Capture the cell that displays the provided text and extract its (X, Y) central coordinate. 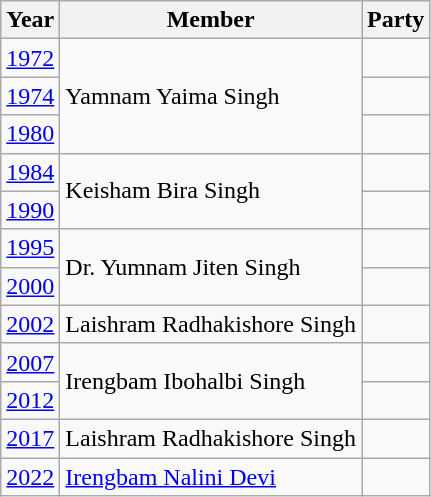
1980 (30, 134)
1990 (30, 210)
Irengbam Ibohalbi Singh (211, 381)
Keisham Bira Singh (211, 191)
Yamnam Yaima Singh (211, 96)
Dr. Yumnam Jiten Singh (211, 267)
2012 (30, 400)
2007 (30, 362)
1974 (30, 96)
Party (396, 20)
2000 (30, 286)
1995 (30, 248)
2022 (30, 477)
Irengbam Nalini Devi (211, 477)
1972 (30, 58)
2002 (30, 324)
1984 (30, 172)
2017 (30, 438)
Member (211, 20)
Year (30, 20)
